Extract the [X, Y] coordinate from the center of the cell holding the provided text.  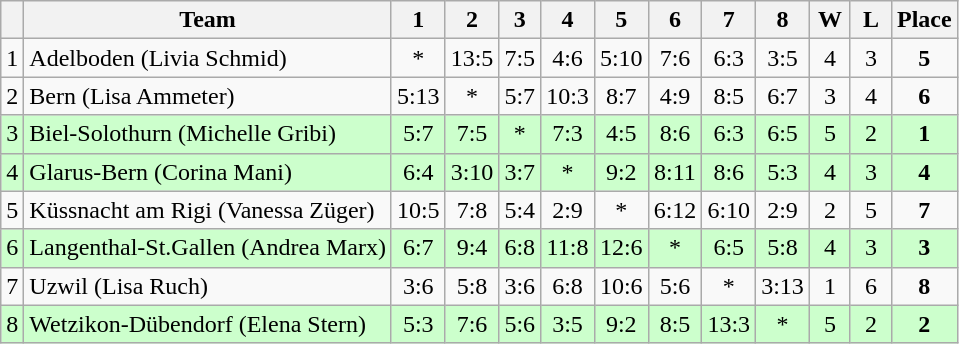
4:5 [621, 134]
11:8 [568, 248]
13:3 [729, 324]
4:6 [568, 58]
6:12 [675, 210]
3:13 [783, 286]
Bern (Lisa Ammeter) [208, 96]
8:7 [621, 96]
10:3 [568, 96]
9:4 [472, 248]
7:8 [472, 210]
Glarus-Bern (Corina Mani) [208, 172]
W [830, 20]
Biel-Solothurn (Michelle Gribi) [208, 134]
Küssnacht am Rigi (Vanessa Züger) [208, 210]
4:9 [675, 96]
L [870, 20]
5:10 [621, 58]
3:7 [520, 172]
12:6 [621, 248]
Langenthal-St.Gallen (Andrea Marx) [208, 248]
7:3 [568, 134]
Team [208, 20]
5:4 [520, 210]
10:6 [621, 286]
6:10 [729, 210]
13:5 [472, 58]
Wetzikon-Dübendorf (Elena Stern) [208, 324]
Uzwil (Lisa Ruch) [208, 286]
10:5 [418, 210]
3:10 [472, 172]
Place [924, 20]
Adelboden (Livia Schmid) [208, 58]
8:11 [675, 172]
5:13 [418, 96]
6:4 [418, 172]
